Locate the cell with the specified text and output its (X, Y) center coordinate. 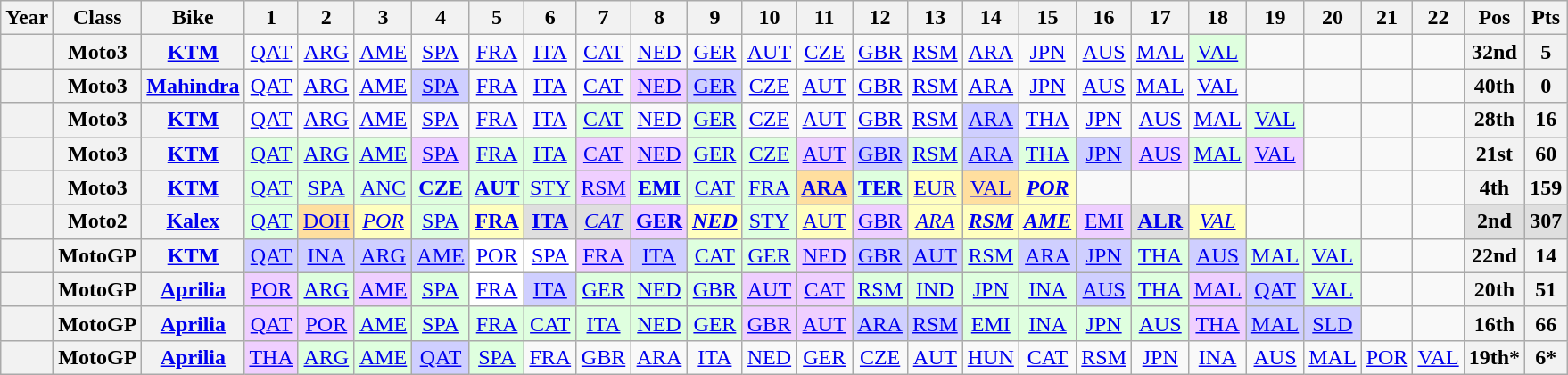
Class (98, 18)
EUR (935, 187)
10 (769, 18)
307 (1547, 221)
66 (1547, 323)
3 (383, 18)
TER (880, 187)
19th* (1494, 357)
51 (1547, 289)
SLD (1333, 323)
20th (1494, 289)
40th (1494, 86)
Moto2 (98, 221)
4th (1494, 187)
Kalex (193, 221)
12 (880, 18)
2nd (1494, 221)
0 (1547, 86)
6 (550, 18)
60 (1547, 154)
20 (1333, 18)
32nd (1494, 52)
1 (271, 18)
DOH (326, 221)
17 (1160, 18)
22 (1438, 18)
15 (1047, 18)
ALR (1160, 221)
2 (326, 18)
18 (1217, 18)
Mahindra (193, 86)
8 (658, 18)
16th (1494, 323)
21st (1494, 154)
11 (824, 18)
Year (27, 18)
28th (1494, 120)
13 (935, 18)
HUN (990, 357)
9 (715, 18)
22nd (1494, 255)
7 (604, 18)
Pos (1494, 18)
159 (1547, 187)
21 (1387, 18)
ANC (383, 187)
19 (1275, 18)
Bike (193, 18)
Pts (1547, 18)
IND (935, 289)
4 (441, 18)
6* (1547, 357)
